Detect which cell encompasses the target text, then output its [X, Y] center coordinate. 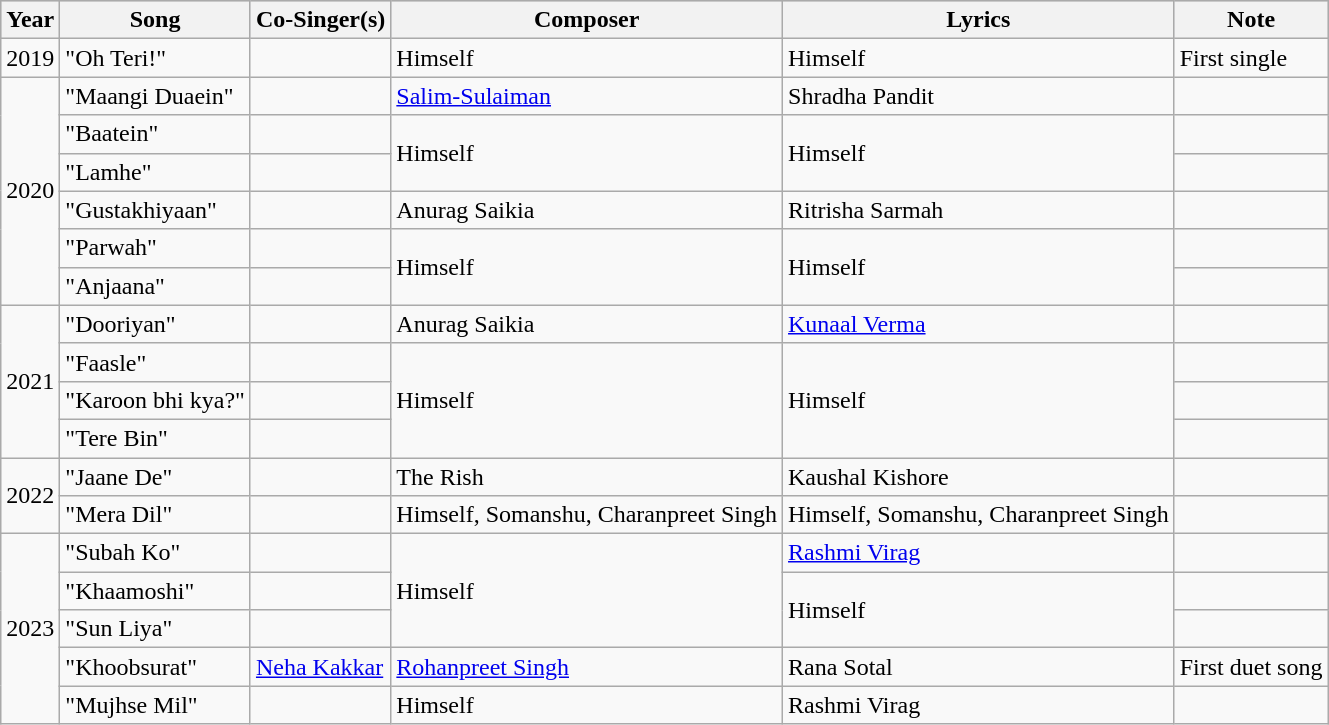
Year [30, 20]
"Khaamoshi" [156, 591]
2023 [30, 629]
2019 [30, 58]
First duet song [1251, 667]
"Karoon bhi kya?" [156, 400]
Salim-Sulaiman [587, 96]
2022 [30, 496]
Rana Sotal [979, 667]
Shradha Pandit [979, 96]
"Mujhse Mil" [156, 705]
Note [1251, 20]
Neha Kakkar [320, 667]
"Lamhe" [156, 172]
2021 [30, 381]
Composer [587, 20]
Rohanpreet Singh [587, 667]
"Baatein" [156, 134]
"Tere Bin" [156, 438]
"Sun Liya" [156, 629]
"Khoobsurat" [156, 667]
The Rish [587, 477]
Song [156, 20]
"Oh Teri!" [156, 58]
First single [1251, 58]
Kaushal Kishore [979, 477]
"Dooriyan" [156, 324]
2020 [30, 191]
"Mera Dil" [156, 515]
Kunaal Verma [979, 324]
Ritrisha Sarmah [979, 210]
Co-Singer(s) [320, 20]
"Maangi Duaein" [156, 96]
"Jaane De" [156, 477]
Lyrics [979, 20]
"Gustakhiyaan" [156, 210]
"Subah Ko" [156, 553]
"Parwah" [156, 248]
"Faasle" [156, 362]
"Anjaana" [156, 286]
